Return the (X, Y) coordinate for the center point of the cell that contains the specified text.  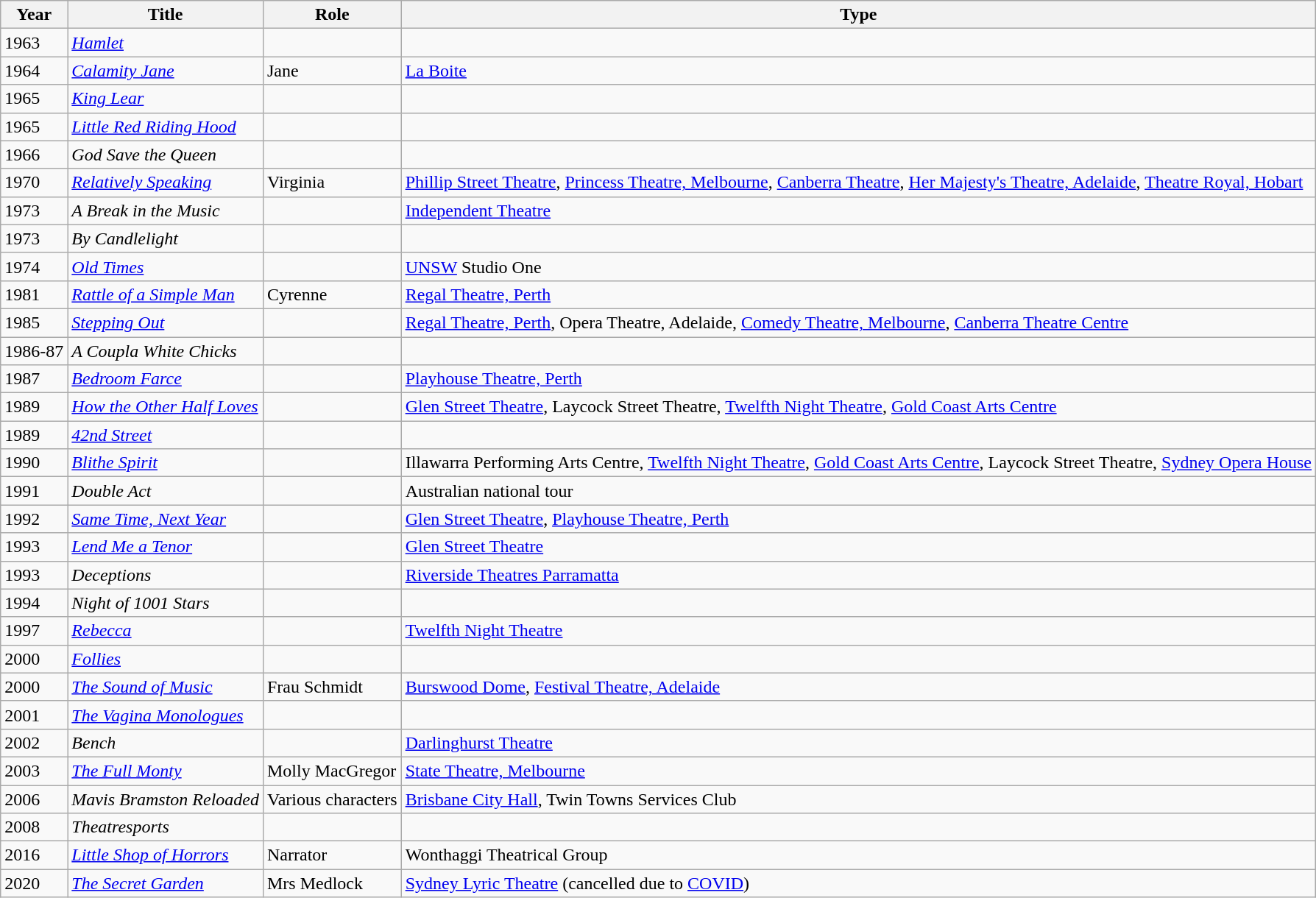
Playhouse Theatre, Perth (858, 379)
Frau Schmidt (332, 687)
A Coupla White Chicks (166, 351)
Darlinghurst Theatre (858, 743)
Night of 1001 Stars (166, 603)
2006 (34, 799)
Bench (166, 743)
Little Shop of Horrors (166, 855)
Mrs Medlock (332, 883)
A Break in the Music (166, 211)
The Secret Garden (166, 883)
1981 (34, 294)
2003 (34, 771)
42nd Street (166, 435)
Twelfth Night Theatre (858, 631)
Blithe Spirit (166, 463)
Phillip Street Theatre, Princess Theatre, Melbourne, Canberra Theatre, Her Majesty's Theatre, Adelaide, Theatre Royal, Hobart (858, 183)
Deceptions (166, 575)
King Lear (166, 99)
2016 (34, 855)
Narrator (332, 855)
Lend Me a Tenor (166, 547)
1963 (34, 43)
State Theatre, Melbourne (858, 771)
1986-87 (34, 351)
Glen Street Theatre, Laycock Street Theatre, Twelfth Night Theatre, Gold Coast Arts Centre (858, 407)
Double Act (166, 491)
1985 (34, 322)
Role (332, 15)
1987 (34, 379)
Glen Street Theatre, Playhouse Theatre, Perth (858, 519)
Same Time, Next Year (166, 519)
1966 (34, 155)
1990 (34, 463)
UNSW Studio One (858, 266)
Australian national tour (858, 491)
Riverside Theatres Parramatta (858, 575)
Illawarra Performing Arts Centre, Twelfth Night Theatre, Gold Coast Arts Centre, Laycock Street Theatre, Sydney Opera House (858, 463)
1994 (34, 603)
Mavis Bramston Reloaded (166, 799)
1970 (34, 183)
Cyrenne (332, 294)
Regal Theatre, Perth, Opera Theatre, Adelaide, Comedy Theatre, Melbourne, Canberra Theatre Centre (858, 322)
1991 (34, 491)
1974 (34, 266)
2001 (34, 715)
Glen Street Theatre (858, 547)
Little Red Riding Hood (166, 127)
Stepping Out (166, 322)
2008 (34, 827)
Burswood Dome, Festival Theatre, Adelaide (858, 687)
Molly MacGregor (332, 771)
2020 (34, 883)
The Full Monty (166, 771)
Hamlet (166, 43)
Wonthaggi Theatrical Group (858, 855)
Brisbane City Hall, Twin Towns Services Club (858, 799)
Virginia (332, 183)
The Vagina Monologues (166, 715)
Relatively Speaking (166, 183)
Rebecca (166, 631)
Independent Theatre (858, 211)
1964 (34, 71)
Jane (332, 71)
2002 (34, 743)
Type (858, 15)
1992 (34, 519)
By Candlelight (166, 238)
Theatresports (166, 827)
1997 (34, 631)
Regal Theatre, Perth (858, 294)
Calamity Jane (166, 71)
Year (34, 15)
Various characters (332, 799)
Old Times (166, 266)
The Sound of Music (166, 687)
How the Other Half Loves (166, 407)
Title (166, 15)
God Save the Queen (166, 155)
Rattle of a Simple Man (166, 294)
Follies (166, 659)
La Boite (858, 71)
Bedroom Farce (166, 379)
Sydney Lyric Theatre (cancelled due to COVID) (858, 883)
